Locate the cell with the specified text and output its [x, y] center coordinate. 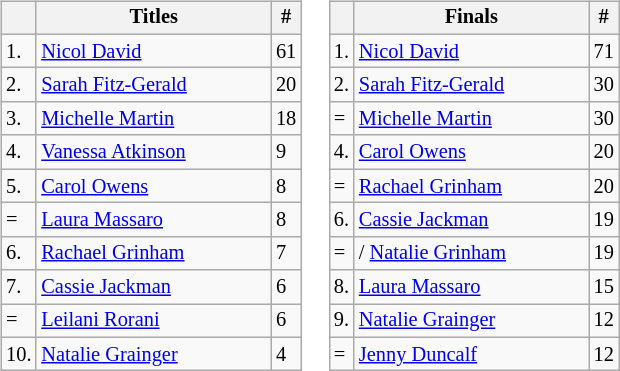
3. [18, 119]
9. [342, 321]
Finals [472, 18]
5. [18, 186]
15 [604, 287]
71 [604, 51]
9 [286, 152]
8. [342, 287]
Titles [154, 18]
4 [286, 354]
10. [18, 354]
/ Natalie Grinham [472, 253]
61 [286, 51]
7. [18, 287]
7 [286, 253]
Vanessa Atkinson [154, 152]
Leilani Rorani [154, 321]
18 [286, 119]
Jenny Duncalf [472, 354]
